Scan for the cell matching the given text and deliver its (x, y) coordinate at center. 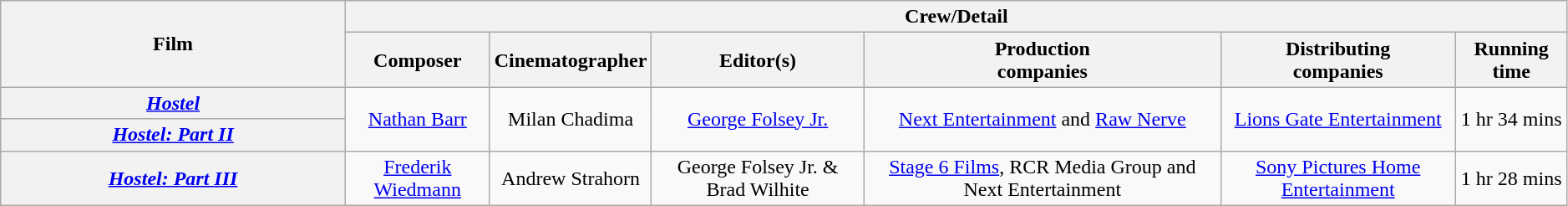
Milan Chadima (571, 119)
Andrew Strahorn (571, 178)
Film (174, 44)
Production companies (1043, 60)
Lions Gate Entertainment (1338, 119)
Sony Pictures Home Entertainment (1338, 178)
George Folsey Jr. (758, 119)
Distributing companies (1338, 60)
Nathan Barr (418, 119)
Composer (418, 60)
1 hr 34 mins (1511, 119)
Cinematographer (571, 60)
Frederik Wiedmann (418, 178)
Running time (1511, 60)
Crew/Detail (956, 17)
1 hr 28 mins (1511, 178)
Hostel (174, 103)
Stage 6 Films, RCR Media Group and Next Entertainment (1043, 178)
George Folsey Jr. & Brad Wilhite (758, 178)
Next Entertainment and Raw Nerve (1043, 119)
Hostel: Part II (174, 135)
Hostel: Part III (174, 178)
Editor(s) (758, 60)
